Find where the given text appears and provide that cell's center as [x, y] coordinate. 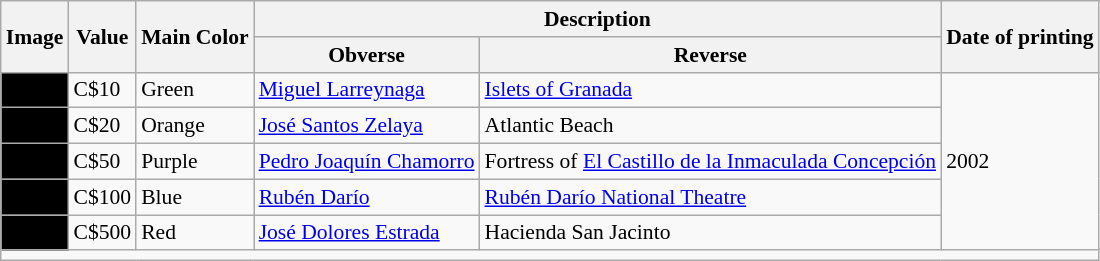
Purple [194, 162]
Orange [194, 126]
Blue [194, 197]
Description [598, 19]
C$500 [102, 233]
Value [102, 36]
Rubén Darío [367, 197]
Atlantic Beach [711, 126]
Obverse [367, 55]
Pedro Joaquín Chamorro [367, 162]
C$100 [102, 197]
Hacienda San Jacinto [711, 233]
Reverse [711, 55]
Miguel Larreynaga [367, 90]
José Santos Zelaya [367, 126]
Main Color [194, 36]
José Dolores Estrada [367, 233]
Date of printing [1020, 36]
2002 [1020, 161]
C$10 [102, 90]
C$20 [102, 126]
Rubén Darío National Theatre [711, 197]
Fortress of El Castillo de la Inmaculada Concepción [711, 162]
Islets of Granada [711, 90]
Image [35, 36]
Red [194, 233]
Green [194, 90]
C$50 [102, 162]
